Scan for the cell matching the given text and deliver its (x, y) coordinate at center. 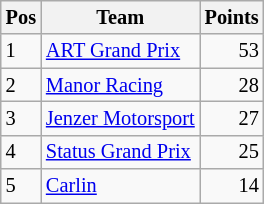
3 (21, 118)
28 (232, 85)
Pos (21, 17)
2 (21, 85)
ART Grand Prix (120, 51)
1 (21, 51)
27 (232, 118)
Points (232, 17)
4 (21, 152)
Carlin (120, 186)
25 (232, 152)
14 (232, 186)
Manor Racing (120, 85)
5 (21, 186)
53 (232, 51)
Jenzer Motorsport (120, 118)
Status Grand Prix (120, 152)
Team (120, 17)
